Capture the cell that displays the provided text and extract its [X, Y] central coordinate. 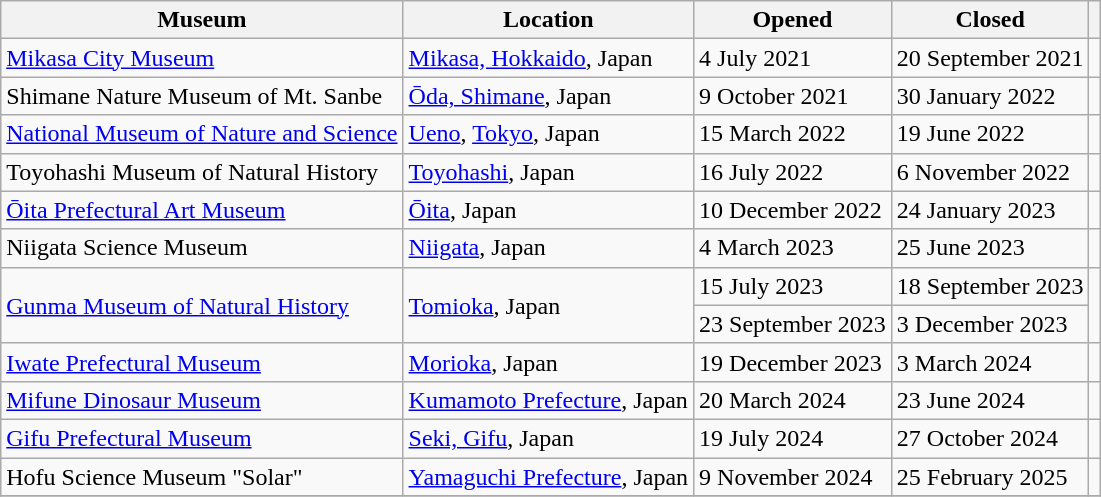
10 December 2022 [793, 210]
25 February 2025 [990, 477]
Closed [990, 20]
20 September 2021 [990, 58]
24 January 2023 [990, 210]
16 July 2022 [793, 172]
Niigata, Japan [548, 248]
Mikasa, Hokkaido, Japan [548, 58]
Toyohashi, Japan [548, 172]
Museum [202, 20]
Location [548, 20]
15 March 2022 [793, 134]
30 January 2022 [990, 96]
Tomioka, Japan [548, 305]
19 December 2023 [793, 362]
15 July 2023 [793, 286]
9 October 2021 [793, 96]
9 November 2024 [793, 477]
Shimane Nature Museum of Mt. Sanbe [202, 96]
25 June 2023 [990, 248]
Niigata Science Museum [202, 248]
23 June 2024 [990, 400]
4 July 2021 [793, 58]
National Museum of Nature and Science [202, 134]
23 September 2023 [793, 324]
4 March 2023 [793, 248]
19 July 2024 [793, 438]
Ōda, Shimane, Japan [548, 96]
6 November 2022 [990, 172]
Mikasa City Museum [202, 58]
Toyohashi Museum of Natural History [202, 172]
27 October 2024 [990, 438]
18 September 2023 [990, 286]
3 December 2023 [990, 324]
Ōita Prefectural Art Museum [202, 210]
Seki, Gifu, Japan [548, 438]
Iwate Prefectural Museum [202, 362]
Opened [793, 20]
19 June 2022 [990, 134]
Morioka, Japan [548, 362]
Gifu Prefectural Museum [202, 438]
Mifune Dinosaur Museum [202, 400]
Kumamoto Prefecture, Japan [548, 400]
Yamaguchi Prefecture, Japan [548, 477]
Gunma Museum of Natural History [202, 305]
Hofu Science Museum "Solar" [202, 477]
20 March 2024 [793, 400]
Ueno, Tokyo, Japan [548, 134]
3 March 2024 [990, 362]
Ōita, Japan [548, 210]
